Find where the given text appears and provide that cell's center as [x, y] coordinate. 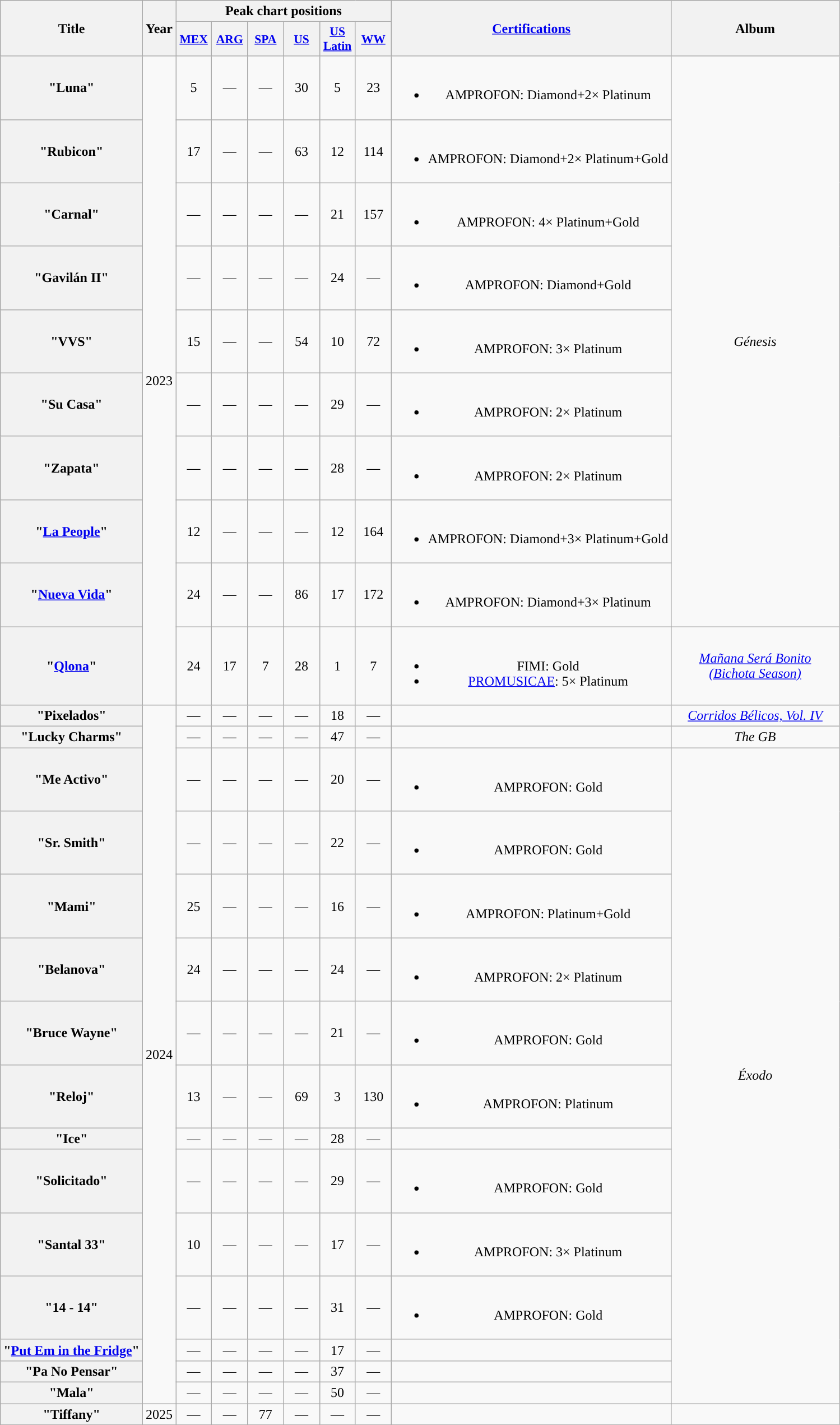
Mañana Será Bonito (Bichota Season) [755, 666]
77 [266, 1414]
30 [301, 87]
AMPROFON: Diamond+3× Platinum+Gold [531, 531]
2023 [159, 381]
"Mala" [72, 1392]
130 [373, 1096]
Year [159, 28]
"Bruce Wayne" [72, 1033]
ARG [230, 39]
"Lucky Charms" [72, 737]
63 [301, 151]
Album [755, 28]
157 [373, 214]
"Belanova" [72, 970]
US [301, 39]
"14 - 14" [72, 1307]
"Ice" [72, 1139]
"VVS" [72, 341]
Corridos Bélicos, Vol. IV [755, 716]
"Gavilán II" [72, 278]
Génesis [755, 341]
SPA [266, 39]
114 [373, 151]
23 [373, 87]
"Mami" [72, 906]
"Pixelados" [72, 716]
"Qlona" [72, 666]
"Solicitado" [72, 1181]
"Zapata" [72, 468]
FIMI: GoldPROMUSICAE: 5× Platinum [531, 666]
164 [373, 531]
22 [337, 843]
Éxodo [755, 1076]
2024 [159, 1054]
31 [337, 1307]
"La People" [72, 531]
USLatin [337, 39]
Title [72, 28]
MEX [194, 39]
AMPROFON: 4× Platinum+Gold [531, 214]
AMPROFON: Diamond+3× Platinum [531, 594]
25 [194, 906]
18 [337, 716]
AMPROFON: Diamond+2× Platinum [531, 87]
Certifications [531, 28]
172 [373, 594]
"Santal 33" [72, 1244]
WW [373, 39]
37 [337, 1371]
AMPROFON: Diamond+Gold [531, 278]
"Rubicon" [72, 151]
"Carnal" [72, 214]
2025 [159, 1414]
"Me Activo" [72, 779]
50 [337, 1392]
"Luna" [72, 87]
72 [373, 341]
54 [301, 341]
1 [337, 666]
Peak chart positions [284, 11]
86 [301, 594]
AMPROFON: Diamond+2× Platinum+Gold [531, 151]
"Tiffany" [72, 1414]
"Sr. Smith" [72, 843]
"Su Casa" [72, 405]
AMPROFON: Platinum+Gold [531, 906]
"Put Em in the Fridge" [72, 1350]
15 [194, 341]
"Reloj" [72, 1096]
AMPROFON: Platinum [531, 1096]
16 [337, 906]
The GB [755, 737]
"Pa No Pensar" [72, 1371]
3 [337, 1096]
20 [337, 779]
47 [337, 737]
"Nueva Vida" [72, 594]
69 [301, 1096]
13 [194, 1096]
